Return [x, y] of the center of cell containing provided text 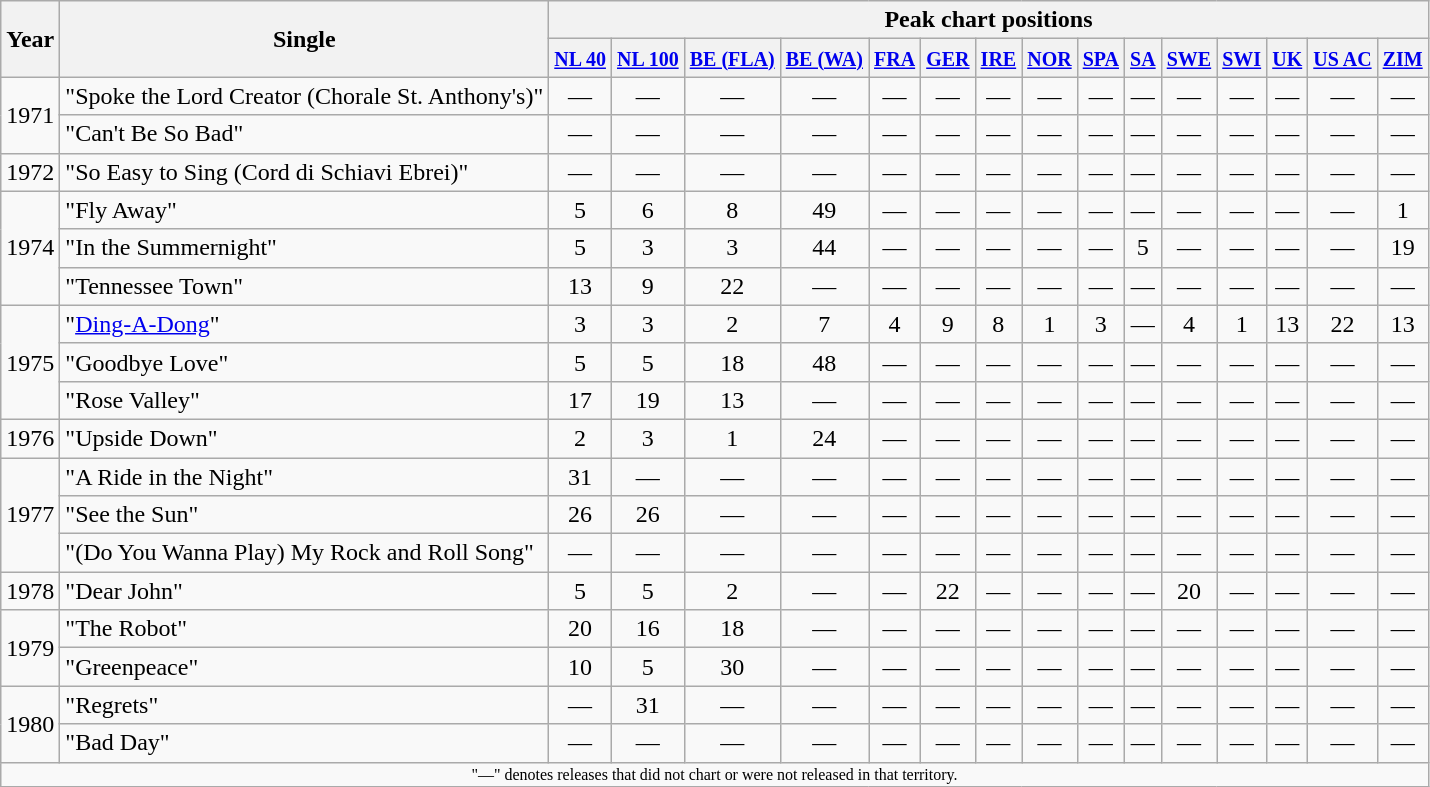
"—" denotes releases that did not chart or were not released in that territory. [714, 774]
"Greenpeace" [304, 667]
IRE [998, 58]
NOR [1050, 58]
"Can't Be So Bad" [304, 134]
"A Ride in the Night" [304, 477]
SWI [1242, 58]
30 [732, 667]
44 [824, 248]
SA [1144, 58]
NL 40 [580, 58]
BE (WA) [824, 58]
6 [648, 210]
"In the Summernight" [304, 248]
1980 [30, 724]
1972 [30, 172]
7 [824, 324]
"Tennessee Town" [304, 286]
BE (FLA) [732, 58]
"So Easy to Sing (Cord di Schiavi Ebrei)" [304, 172]
24 [824, 438]
Year [30, 39]
UK [1288, 58]
1974 [30, 248]
1975 [30, 362]
49 [824, 210]
ZIM [1402, 58]
"Fly Away" [304, 210]
SPA [1100, 58]
Single [304, 39]
FRA [894, 58]
"Upside Down" [304, 438]
16 [648, 629]
1971 [30, 115]
"Rose Valley" [304, 400]
"Dear John" [304, 591]
SWE [1189, 58]
1977 [30, 515]
NL 100 [648, 58]
Peak chart positions [988, 20]
"Bad Day" [304, 743]
"See the Sun" [304, 515]
"Ding-A-Dong" [304, 324]
US AC [1342, 58]
17 [580, 400]
1976 [30, 438]
1978 [30, 591]
"Regrets" [304, 705]
1979 [30, 648]
GER [948, 58]
10 [580, 667]
"(Do You Wanna Play) My Rock and Roll Song" [304, 553]
48 [824, 362]
"Spoke the Lord Creator (Chorale St. Anthony's)" [304, 96]
"Goodbye Love" [304, 362]
"The Robot" [304, 629]
